Identify which cell holds the provided text, then report its [x, y] central coordinate. 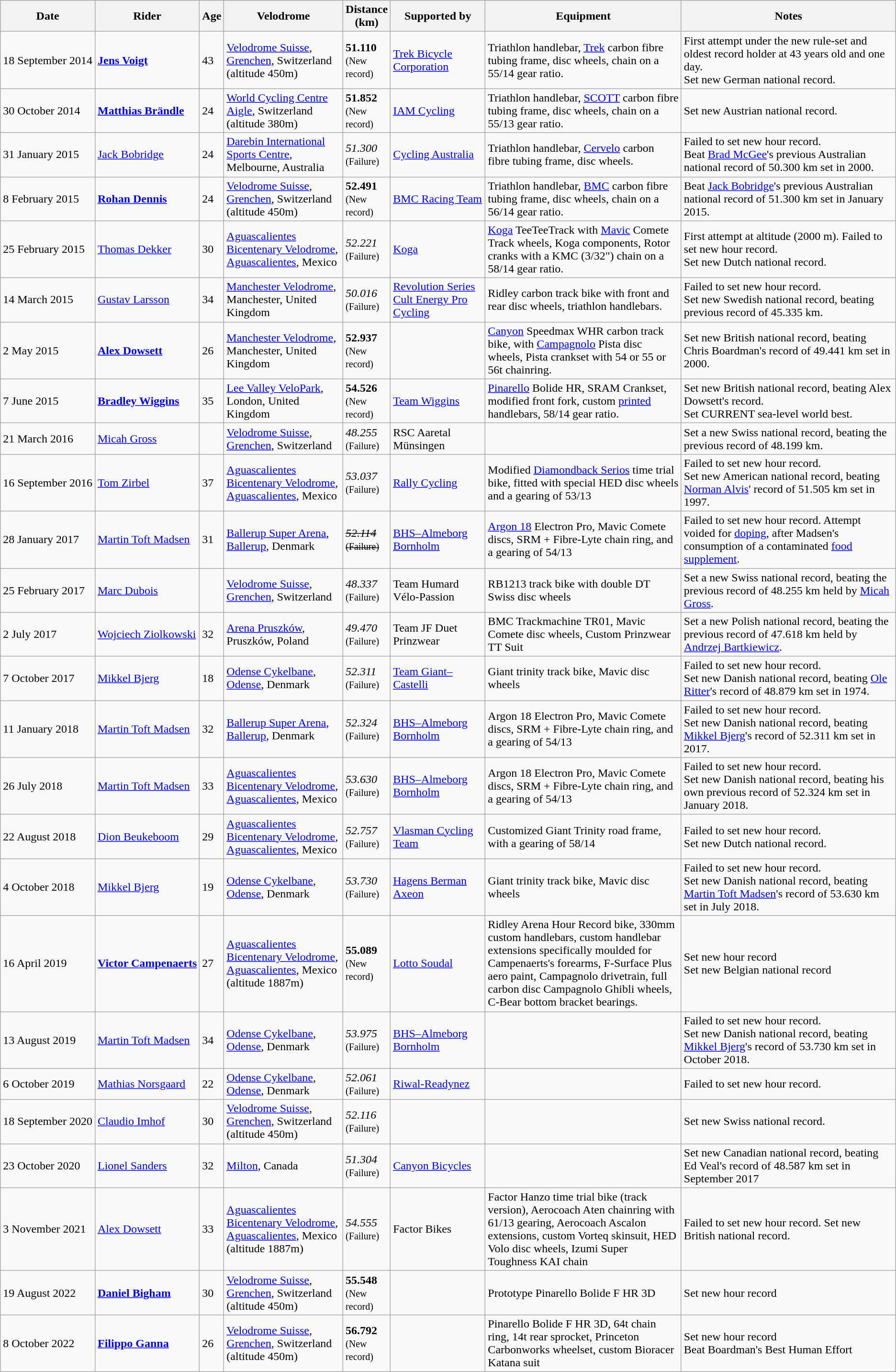
22 August 2018 [48, 837]
22 [212, 1084]
BMC Racing Team [438, 199]
49.470 (Failure) [367, 635]
Lee Valley VeloPark, London, United Kingdom [283, 401]
Thomas Dekker [147, 249]
Failed to set new hour record. Set new Danish national record, beating Martin Toft Madsen's record of 53.630 km set in July 2018. [788, 887]
RSC Aaretal Münsingen [438, 439]
31 [212, 539]
Set new hour recordBeat Boardman's Best Human Effort [788, 1343]
Arena Pruszków, Pruszków, Poland [283, 635]
Filippo Ganna [147, 1343]
Set new hour record [788, 1293]
53.975(Failure) [367, 1040]
Velodrome [283, 16]
48.337(Failure) [367, 590]
Trek Bicycle Corporation [438, 60]
Set new hour record Set new Belgian national record [788, 964]
25 February 2017 [48, 590]
Prototype Pinarello Bolide F HR 3D [583, 1293]
Failed to set new hour record. Attempt voided for doping, after Madsen's consumption of a contaminated food supplement. [788, 539]
26 July 2018 [48, 786]
Koga TeeTeeTrack with Mavic Comete Track wheels, Koga components, Rotor cranks with a KMC (3/32") chain on a 58/14 gear ratio. [583, 249]
52.061(Failure) [367, 1084]
18 [212, 679]
Vlasman Cycling Team [438, 837]
54.526(New record) [367, 401]
Riwal-Readynez [438, 1084]
Jens Voigt [147, 60]
Micah Gross [147, 439]
Set new Austrian national record. [788, 111]
Koga [438, 249]
Factor Bikes [438, 1229]
Canyon Bicycles [438, 1166]
19 August 2022 [48, 1293]
Beat Jack Bobridge's previous Australian national record of 51.300 km set in January 2015. [788, 199]
23 October 2020 [48, 1166]
Mathias Norsgaard [147, 1084]
Notes [788, 16]
29 [212, 837]
51.304(Failure) [367, 1166]
55.548(New record) [367, 1293]
Failed to set new hour record. Set new British national record. [788, 1229]
Triathlon handlebar, SCOTT carbon fibre tubing frame, disc wheels, chain on a 55/13 gear ratio. [583, 111]
8 February 2015 [48, 199]
Set a new Swiss national record, beating the previous record of 48.255 km held by Micah Gross. [788, 590]
Ridley carbon track bike with front and rear disc wheels, triathlon handlebars. [583, 300]
Matthias Brändle [147, 111]
BMC Trackmachine TR01, Mavic Comete disc wheels, Custom Prinzwear TT Suit [583, 635]
52.116(Failure) [367, 1122]
Pinarello Bolide F HR 3D, 64t chain ring, 14t rear sprocket, Princeton Carbonworks wheelset, custom Bioracer Katana suit [583, 1343]
Revolution Series Cult Energy Pro Cycling [438, 300]
IAM Cycling [438, 111]
14 March 2015 [48, 300]
First attempt under the new rule-set and oldest record holder at 43 years old and one day. Set new German national record. [788, 60]
Canyon Speedmax WHR carbon track bike, with Campagnolo Pista disc wheels, Pista crankset with 54 or 55 or 56t chainring. [583, 351]
27 [212, 964]
Rohan Dennis [147, 199]
Lionel Sanders [147, 1166]
Team Wiggins [438, 401]
51.852(New record) [367, 111]
Triathlon handlebar, Cervelo carbon fibre tubing frame, disc wheels. [583, 155]
Triathlon handlebar, BMC carbon fibre tubing frame, disc wheels, chain on a 56/14 gear ratio. [583, 199]
56.792(New record) [367, 1343]
2 May 2015 [48, 351]
Age [212, 16]
8 October 2022 [48, 1343]
Failed to set new hour record. Set new Danish national record, beating Mikkel Bjerg's record of 53.730 km set in October 2018. [788, 1040]
Hagens Berman Axeon [438, 887]
52.757(Failure) [367, 837]
Marc Dubois [147, 590]
Failed to set new hour record. Set new Danish national record, beating his own previous record of 52.324 km set in January 2018. [788, 786]
16 April 2019 [48, 964]
Tom Zirbel [147, 483]
Modified Diamondback Serios time trial bike, fitted with special HED disc wheels and a gearing of 53/13 [583, 483]
Set a new Swiss national record, beating the previous record of 48.199 km. [788, 439]
Wojciech Ziolkowski [147, 635]
Failed to set new hour record. Set new Danish national record, beating Ole Ritter's record of 48.879 km set in 1974. [788, 679]
Bradley Wiggins [147, 401]
53.630(Failure) [367, 786]
30 October 2014 [48, 111]
Triathlon handlebar, Trek carbon fibre tubing frame, disc wheels, chain on a 55/14 gear ratio. [583, 60]
Failed to set new hour record. Beat Brad McGee's previous Australian national record of 50.300 km set in 2000. [788, 155]
52.221(Failure) [367, 249]
Set new Canadian national record, beating Ed Veal's record of 48.587 km set in September 2017 [788, 1166]
Jack Bobridge [147, 155]
35 [212, 401]
52.324(Failure) [367, 729]
52.114(Failure) [367, 539]
Customized Giant Trinity road frame, with a gearing of 58/14 [583, 837]
Set new British national record, beating Alex Dowsett's record.Set CURRENT sea-level world best. [788, 401]
53.730(Failure) [367, 887]
19 [212, 887]
First attempt at altitude (2000 m). Failed to set new hour record. Set new Dutch national record. [788, 249]
Claudio Imhof [147, 1122]
55.089(New record) [367, 964]
Failed to set new hour record. [788, 1084]
Lotto Soudal [438, 964]
2 July 2017 [48, 635]
28 January 2017 [48, 539]
52.311(Failure) [367, 679]
54.555(Failure) [367, 1229]
Failed to set new hour record. Set new Dutch national record. [788, 837]
Rally Cycling [438, 483]
Victor Campenaerts [147, 964]
Team JF Duet Prinzwear [438, 635]
50.016(Failure) [367, 300]
25 February 2015 [48, 249]
Darebin International Sports Centre, Melbourne, Australia [283, 155]
Set a new Polish national record, beating the previous record of 47.618 km held by Andrzej Bartkiewicz. [788, 635]
Failed to set new hour record. Set new Swedish national record, beating previous record of 45.335 km. [788, 300]
43 [212, 60]
Daniel Bigham [147, 1293]
Failed to set new hour record. Set new American national record, beating Norman Alvis' record of 51.505 km set in 1997. [788, 483]
Supported by [438, 16]
52.491(New record) [367, 199]
16 September 2016 [48, 483]
Failed to set new hour record. Set new Danish national record, beating Mikkel Bjerg's record of 52.311 km set in 2017. [788, 729]
3 November 2021 [48, 1229]
37 [212, 483]
Set new Swiss national record. [788, 1122]
Team Giant–Castelli [438, 679]
Dion Beukeboom [147, 837]
4 October 2018 [48, 887]
53.037(Failure) [367, 483]
Gustav Larsson [147, 300]
48.255(Failure) [367, 439]
52.937(New record) [367, 351]
Distance (km) [367, 16]
Cycling Australia [438, 155]
Team Humard Vélo-Passion [438, 590]
World Cycling Centre Aigle, Switzerland (altitude 380m) [283, 111]
Rider [147, 16]
7 October 2017 [48, 679]
Date [48, 16]
18 September 2020 [48, 1122]
6 October 2019 [48, 1084]
RB1213 track bike with double DT Swiss disc wheels [583, 590]
Pinarello Bolide HR, SRAM Crankset, modified front fork, custom printed handlebars, 58/14 gear ratio. [583, 401]
31 January 2015 [48, 155]
7 June 2015 [48, 401]
Equipment [583, 16]
Milton, Canada [283, 1166]
18 September 2014 [48, 60]
51.300(Failure) [367, 155]
51.110 (New record) [367, 60]
Set new British national record, beating Chris Boardman's record of 49.441 km set in 2000. [788, 351]
21 March 2016 [48, 439]
11 January 2018 [48, 729]
13 August 2019 [48, 1040]
